Pinpoint the cell where the given text exists, returning its [x, y] midpoint coordinate. 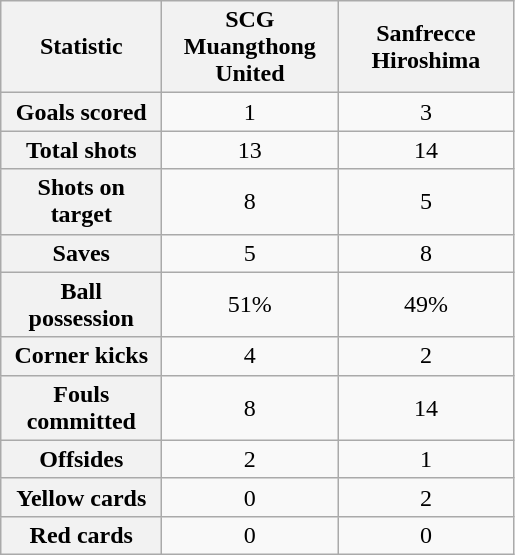
Offsides [82, 459]
Sanfrecce Hiroshima [426, 47]
3 [426, 112]
Ball possession [82, 304]
Total shots [82, 150]
SCG Muangthong United [250, 47]
Statistic [82, 47]
51% [250, 304]
Goals scored [82, 112]
Shots on target [82, 202]
4 [250, 356]
Saves [82, 253]
Yellow cards [82, 497]
49% [426, 304]
Fouls committed [82, 408]
Corner kicks [82, 356]
Red cards [82, 535]
13 [250, 150]
